Pinpoint the cell where the given text exists, returning its (X, Y) midpoint coordinate. 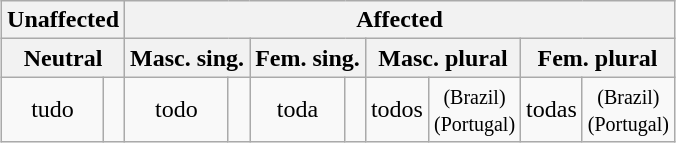
tudo (53, 110)
todas (552, 110)
Neutral (64, 58)
Affected (400, 20)
Unaffected (64, 20)
Masc. sing. (188, 58)
Fem. sing. (308, 58)
todo (177, 110)
Fem. plural (598, 58)
toda (298, 110)
Masc. plural (442, 58)
todos (396, 110)
